Return the (x, y) coordinate for the center point of the cell that contains the specified text.  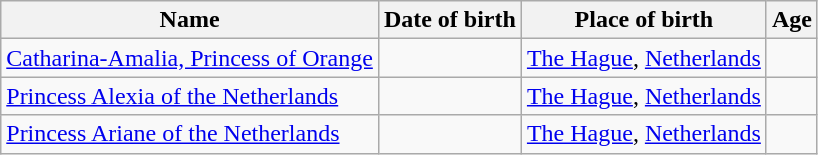
Princess Alexia of the Netherlands (190, 96)
Date of birth (450, 20)
Name (190, 20)
Place of birth (644, 20)
Catharina-Amalia, Princess of Orange (190, 58)
Princess Ariane of the Netherlands (190, 134)
Age (792, 20)
